Output the (x, y) coordinate of the center of the cell containing the given text.  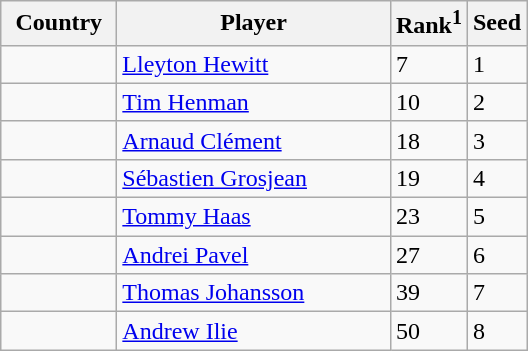
Player (254, 24)
50 (428, 331)
Lleyton Hewitt (254, 64)
23 (428, 217)
1 (496, 64)
Andrei Pavel (254, 255)
Country (59, 24)
6 (496, 255)
3 (496, 140)
4 (496, 178)
Thomas Johansson (254, 293)
Tim Henman (254, 102)
8 (496, 331)
Andrew Ilie (254, 331)
Seed (496, 24)
2 (496, 102)
27 (428, 255)
39 (428, 293)
Rank1 (428, 24)
Tommy Haas (254, 217)
Sébastien Grosjean (254, 178)
18 (428, 140)
19 (428, 178)
10 (428, 102)
5 (496, 217)
Arnaud Clément (254, 140)
